Provide the (X, Y) coordinate of the cell's center where the given text is located.  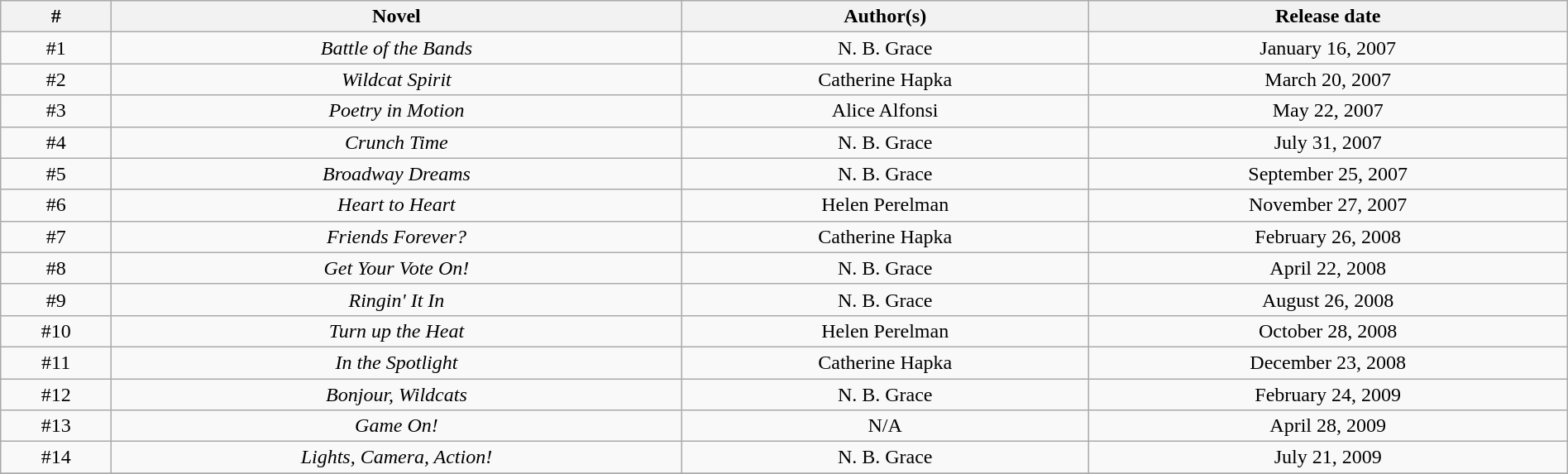
Wildcat Spirit (397, 79)
May 22, 2007 (1328, 111)
#11 (56, 362)
#13 (56, 426)
April 28, 2009 (1328, 426)
Author(s) (885, 17)
Alice Alfonsi (885, 111)
October 28, 2008 (1328, 331)
#5 (56, 174)
Novel (397, 17)
#3 (56, 111)
#7 (56, 237)
#4 (56, 142)
#2 (56, 79)
In the Spotlight (397, 362)
Poetry in Motion (397, 111)
December 23, 2008 (1328, 362)
July 21, 2009 (1328, 457)
Lights, Camera, Action! (397, 457)
Turn up the Heat (397, 331)
N/A (885, 426)
# (56, 17)
Battle of the Bands (397, 48)
Get Your Vote On! (397, 268)
February 26, 2008 (1328, 237)
Broadway Dreams (397, 174)
#6 (56, 205)
Heart to Heart (397, 205)
Bonjour, Wildcats (397, 395)
Crunch Time (397, 142)
#12 (56, 395)
Friends Forever? (397, 237)
August 26, 2008 (1328, 299)
March 20, 2007 (1328, 79)
#9 (56, 299)
July 31, 2007 (1328, 142)
#1 (56, 48)
November 27, 2007 (1328, 205)
Game On! (397, 426)
#14 (56, 457)
Release date (1328, 17)
#8 (56, 268)
January 16, 2007 (1328, 48)
September 25, 2007 (1328, 174)
February 24, 2009 (1328, 395)
#10 (56, 331)
April 22, 2008 (1328, 268)
Ringin' It In (397, 299)
